Provide the (X, Y) coordinate of the cell's center where the given text is located.  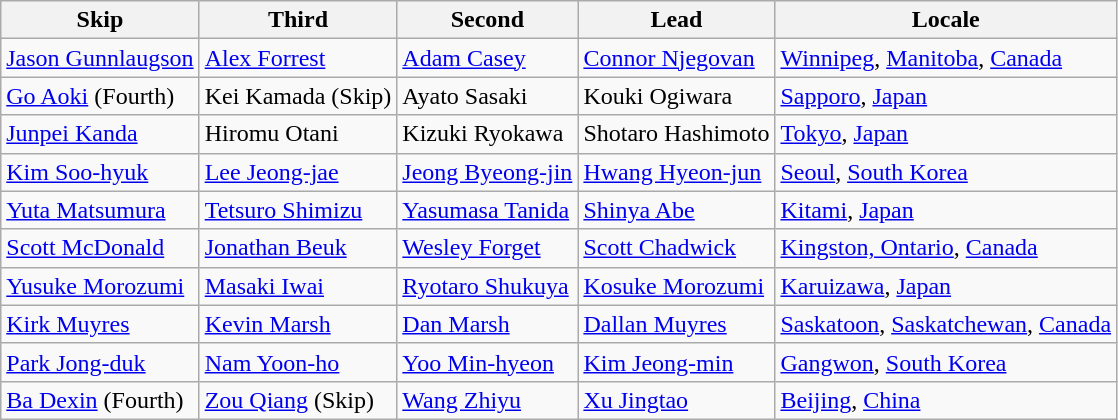
Shinya Abe (676, 210)
Kim Jeong-min (676, 362)
Kitami, Japan (946, 210)
Sapporo, Japan (946, 96)
Dan Marsh (488, 324)
Saskatoon, Saskatchewan, Canada (946, 324)
Nam Yoon-ho (298, 362)
Masaki Iwai (298, 286)
Wesley Forget (488, 248)
Adam Casey (488, 58)
Shotaro Hashimoto (676, 134)
Third (298, 20)
Tetsuro Shimizu (298, 210)
Second (488, 20)
Jason Gunnlaugson (100, 58)
Ayato Sasaki (488, 96)
Hiromu Otani (298, 134)
Lee Jeong-jae (298, 172)
Tokyo, Japan (946, 134)
Kei Kamada (Skip) (298, 96)
Yoo Min-hyeon (488, 362)
Junpei Kanda (100, 134)
Locale (946, 20)
Kizuki Ryokawa (488, 134)
Go Aoki (Fourth) (100, 96)
Scott Chadwick (676, 248)
Yuta Matsumura (100, 210)
Kouki Ogiwara (676, 96)
Kim Soo-hyuk (100, 172)
Skip (100, 20)
Seoul, South Korea (946, 172)
Yusuke Morozumi (100, 286)
Alex Forrest (298, 58)
Kirk Muyres (100, 324)
Kosuke Morozumi (676, 286)
Connor Njegovan (676, 58)
Kevin Marsh (298, 324)
Karuizawa, Japan (946, 286)
Park Jong-duk (100, 362)
Beijing, China (946, 400)
Ryotaro Shukuya (488, 286)
Hwang Hyeon-jun (676, 172)
Ba Dexin (Fourth) (100, 400)
Dallan Muyres (676, 324)
Yasumasa Tanida (488, 210)
Kingston, Ontario, Canada (946, 248)
Jonathan Beuk (298, 248)
Lead (676, 20)
Zou Qiang (Skip) (298, 400)
Xu Jingtao (676, 400)
Winnipeg, Manitoba, Canada (946, 58)
Scott McDonald (100, 248)
Wang Zhiyu (488, 400)
Jeong Byeong-jin (488, 172)
Gangwon, South Korea (946, 362)
